Detect which cell encompasses the target text, then output its (x, y) center coordinate. 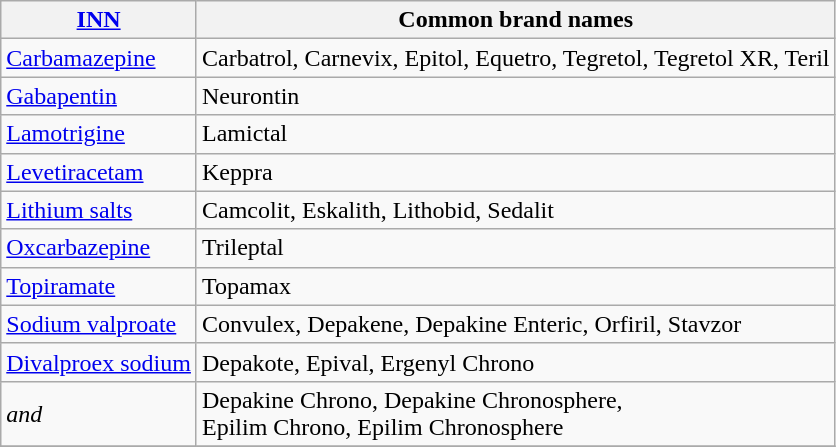
Camcolit, Eskalith, Lithobid, Sedalit (516, 210)
Carbatrol, Carnevix, Epitol, Equetro, Tegretol, Tegretol XR, Teril (516, 58)
Lithium salts (99, 210)
Oxcarbazepine (99, 248)
Topiramate (99, 286)
Depakine Chrono, Depakine Chronosphere,Epilim Chrono, Epilim Chronosphere (516, 414)
Depakote, Epival, Ergenyl Chrono (516, 362)
Lamotrigine (99, 134)
Convulex, Depakene, Depakine Enteric, Orfiril, Stavzor (516, 324)
Carbamazepine (99, 58)
Gabapentin (99, 96)
Common brand names (516, 20)
and (99, 414)
Topamax (516, 286)
Sodium valproate (99, 324)
Divalproex sodium (99, 362)
Trileptal (516, 248)
Levetiracetam (99, 172)
Lamictal (516, 134)
Neurontin (516, 96)
INN (99, 20)
Keppra (516, 172)
